Determine the [x, y] coordinate at the center of the cell enclosing the given text.  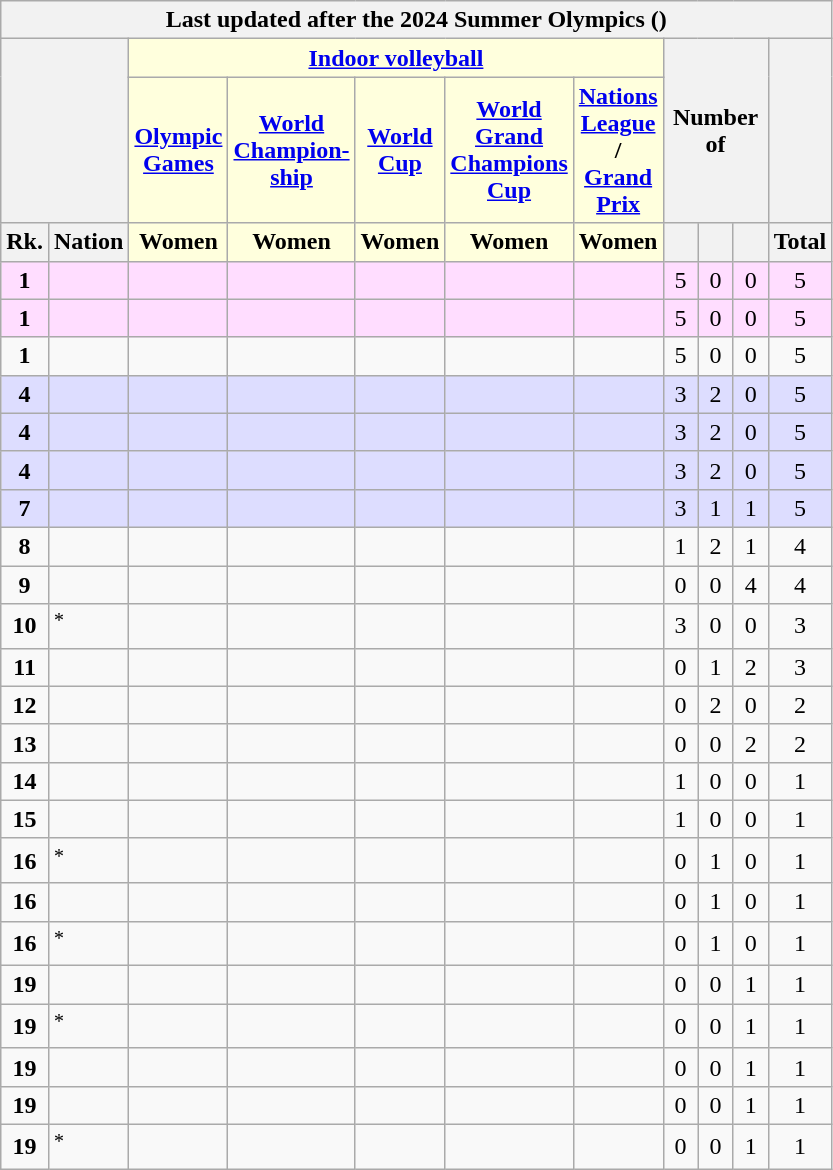
13 [25, 743]
Rk. [25, 242]
Olympic Games [178, 150]
Indoor volleyball [396, 58]
11 [25, 667]
Nations League / Grand Prix [618, 150]
8 [25, 546]
15 [25, 819]
World Cup [400, 150]
Number of [716, 131]
12 [25, 705]
9 [25, 585]
Last updated after the 2024 Summer Olympics () [416, 20]
Total [800, 242]
World Champion-ship [292, 150]
Nation [88, 242]
10 [25, 626]
World Grand Champions Cup [509, 150]
7 [25, 508]
14 [25, 781]
